Determine the [x, y] coordinate at the center of the cell enclosing the given text.  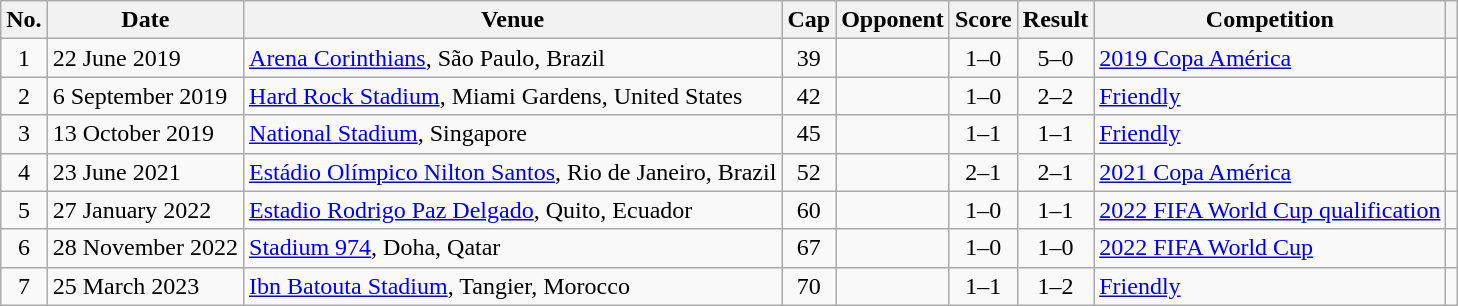
28 November 2022 [145, 248]
7 [24, 286]
2022 FIFA World Cup [1270, 248]
45 [809, 134]
5 [24, 210]
Hard Rock Stadium, Miami Gardens, United States [513, 96]
2019 Copa América [1270, 58]
6 [24, 248]
Result [1055, 20]
2021 Copa América [1270, 172]
25 March 2023 [145, 286]
No. [24, 20]
13 October 2019 [145, 134]
22 June 2019 [145, 58]
Opponent [893, 20]
2 [24, 96]
4 [24, 172]
60 [809, 210]
52 [809, 172]
1 [24, 58]
Ibn Batouta Stadium, Tangier, Morocco [513, 286]
42 [809, 96]
Stadium 974, Doha, Qatar [513, 248]
27 January 2022 [145, 210]
6 September 2019 [145, 96]
Cap [809, 20]
70 [809, 286]
Venue [513, 20]
Score [983, 20]
Estadio Rodrigo Paz Delgado, Quito, Ecuador [513, 210]
Arena Corinthians, São Paulo, Brazil [513, 58]
3 [24, 134]
23 June 2021 [145, 172]
2–2 [1055, 96]
39 [809, 58]
1–2 [1055, 286]
67 [809, 248]
Competition [1270, 20]
Date [145, 20]
National Stadium, Singapore [513, 134]
Estádio Olímpico Nilton Santos, Rio de Janeiro, Brazil [513, 172]
5–0 [1055, 58]
2022 FIFA World Cup qualification [1270, 210]
